Locate the cell with the specified text and output its (x, y) center coordinate. 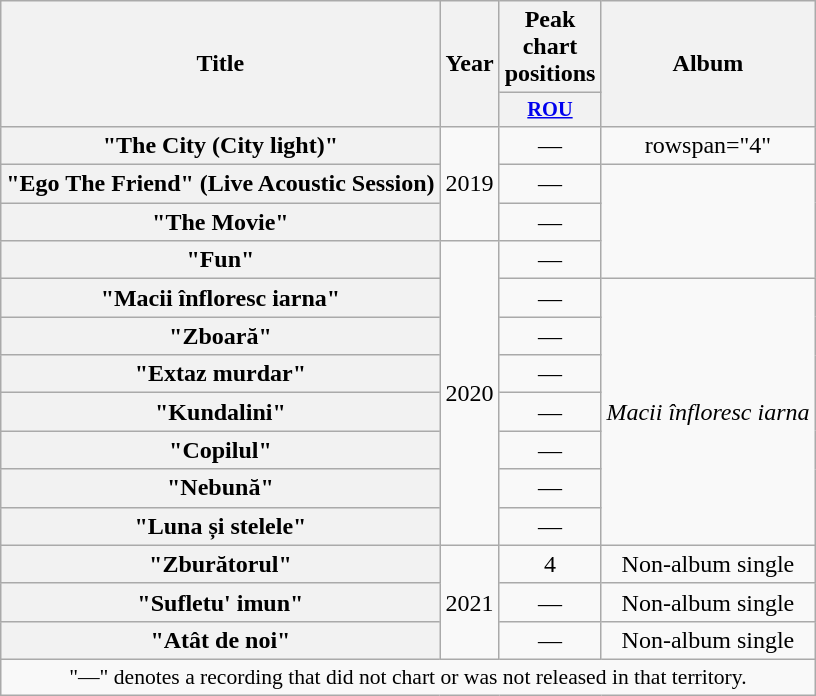
Macii înfloresc iarna (708, 412)
2021 (470, 602)
Title (220, 64)
Album (708, 64)
"Nebună" (220, 488)
"The Movie" (220, 222)
ROU (550, 110)
2020 (470, 393)
"Macii înfloresc iarna" (220, 298)
"Atât de noi" (220, 640)
2019 (470, 183)
Peak chart positions (550, 47)
"Zboară" (220, 336)
"—" denotes a recording that did not chart or was not released in that territory. (408, 677)
"Kundalini" (220, 412)
"The City (City light)" (220, 145)
"Luna și stelele" (220, 526)
"Fun" (220, 260)
"Zburătorul" (220, 564)
Year (470, 64)
"Extaz murdar" (220, 374)
4 (550, 564)
"Sufletu' imun" (220, 602)
"Ego The Friend" (Live Acoustic Session) (220, 184)
rowspan="4" (708, 145)
"Copilul" (220, 450)
